Provide the (X, Y) coordinate of the cell's center where the given text is located.  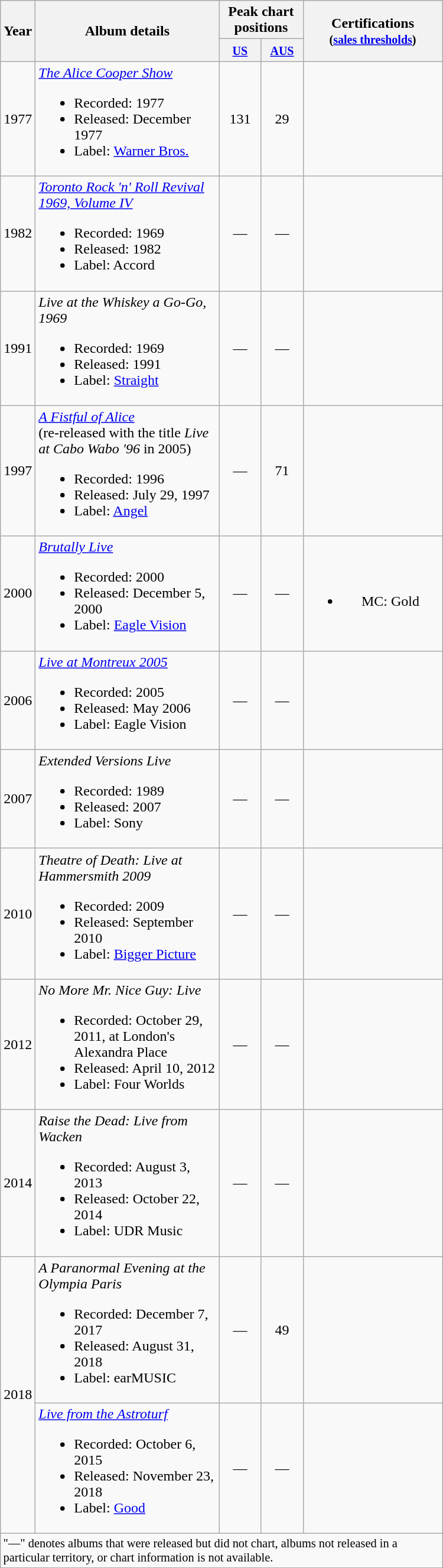
131 (240, 119)
Raise the Dead: Live from WackenRecorded: August 3, 2013Released: October 22, 2014Label: UDR Music (128, 1183)
Brutally LiveRecorded: 2000Released: December 5, 2000Label: Eagle Vision (128, 593)
Year (18, 31)
1977 (18, 119)
2014 (18, 1183)
A Paranormal Evening at the Olympia ParisRecorded: December 7, 2017Released: August 31, 2018Label: earMUSIC (128, 1330)
49 (282, 1330)
Toronto Rock 'n' Roll Revival 1969, Volume IVRecorded: 1969Released: 1982Label: Accord (128, 233)
Theatre of Death: Live at Hammersmith 2009Recorded: 2009Released: September 2010Label: Bigger Picture (128, 914)
2012 (18, 1044)
2007 (18, 799)
Certifications(sales thresholds) (373, 31)
1997 (18, 470)
Live from the AstroturfRecorded: October 6, 2015Released: November 23, 2018Label: Good (128, 1468)
2006 (18, 700)
2000 (18, 593)
29 (282, 119)
2010 (18, 914)
1982 (18, 233)
Live at the Whiskey a Go-Go, 1969Recorded: 1969Released: 1991Label: Straight (128, 348)
Live at Montreux 2005Recorded: 2005Released: May 2006Label: Eagle Vision (128, 700)
1991 (18, 348)
US (240, 50)
"—" denotes albums that were released but did not chart, albums not released in a particular territory, or chart information is not available. (221, 1551)
2018 (18, 1395)
71 (282, 470)
A Fistful of Alice(re-released with the title Live at Cabo Wabo '96 in 2005)Recorded: 1996Released: July 29, 1997Label: Angel (128, 470)
Extended Versions LiveRecorded: 1989Released: 2007Label: Sony (128, 799)
The Alice Cooper ShowRecorded: 1977Released: December 1977Label: Warner Bros. (128, 119)
Peak chart positions (261, 20)
No More Mr. Nice Guy: LiveRecorded: October 29, 2011, at London's Alexandra PlaceReleased: April 10, 2012Label: Four Worlds (128, 1044)
MC: Gold (373, 593)
Album details (128, 31)
AUS (282, 50)
